Output the [x, y] coordinate of the center of the cell containing the given text.  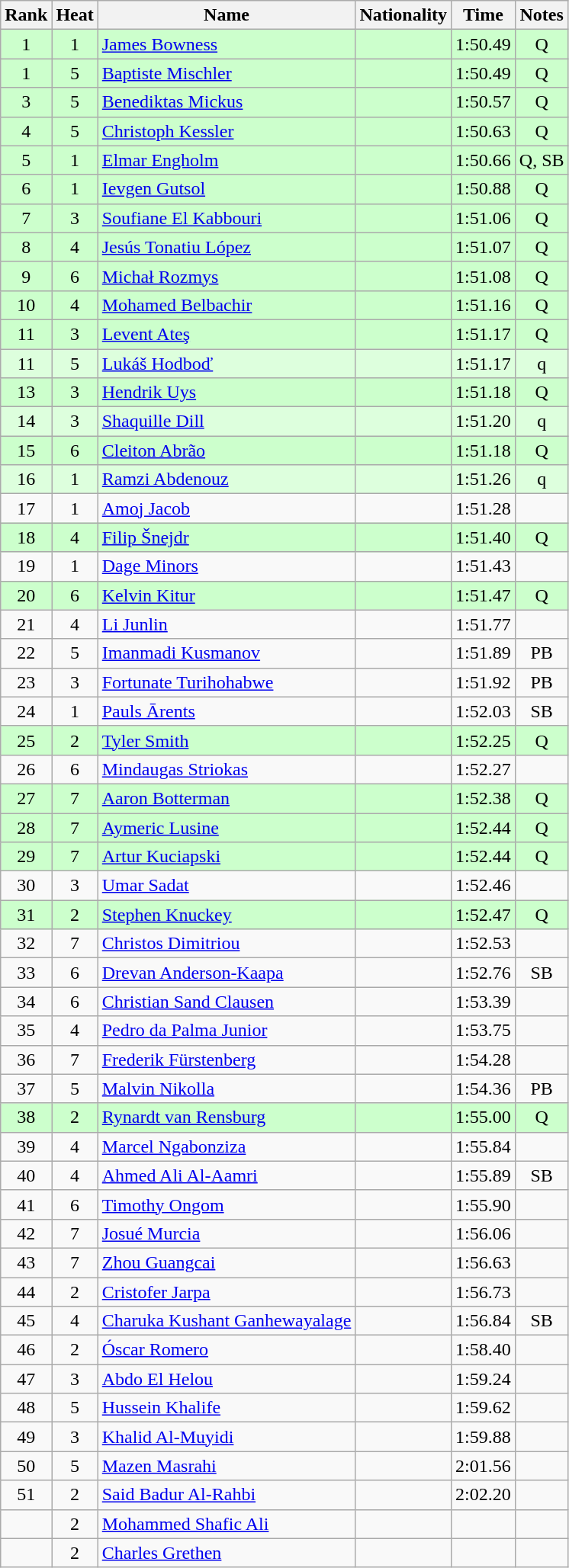
1:54.36 [484, 1089]
1:50.88 [484, 189]
Frederik Fürstenberg [227, 1060]
1:55.90 [484, 1204]
32 [26, 944]
Mazen Masrahi [227, 1466]
Christian Sand Clausen [227, 1002]
Mohamed Belbachir [227, 305]
43 [26, 1262]
Rynardt van Rensburg [227, 1117]
1:50.57 [484, 102]
Stephen Knuckey [227, 915]
Charuka Kushant Ganhewayalage [227, 1321]
2:01.56 [484, 1466]
19 [26, 566]
1:58.40 [484, 1350]
1:51.20 [484, 422]
42 [26, 1233]
Tyler Smith [227, 740]
1:55.84 [484, 1146]
1:50.63 [484, 131]
33 [26, 973]
51 [26, 1495]
50 [26, 1466]
Mindaugas Striokas [227, 769]
1:56.63 [484, 1262]
Ahmed Ali Al-Aamri [227, 1175]
1:59.62 [484, 1408]
1:51.77 [484, 624]
41 [26, 1204]
14 [26, 422]
17 [26, 508]
Fortunate Turihohabwe [227, 682]
1:50.66 [484, 160]
45 [26, 1321]
Shaquille Dill [227, 422]
Rank [26, 15]
1:54.28 [484, 1060]
1:52.03 [484, 711]
30 [26, 886]
37 [26, 1089]
1:55.00 [484, 1117]
34 [26, 1002]
39 [26, 1146]
Aymeric Lusine [227, 827]
25 [26, 740]
1:51.16 [484, 305]
Q, SB [542, 160]
1:52.47 [484, 915]
Name [227, 15]
1:52.46 [484, 886]
Lukáš Hodboď [227, 364]
Christoph Kessler [227, 131]
27 [26, 798]
Hendrik Uys [227, 393]
1:51.89 [484, 653]
Cristofer Jarpa [227, 1292]
31 [26, 915]
Ievgen Gutsol [227, 189]
Time [484, 15]
18 [26, 537]
Timothy Ongom [227, 1204]
1:51.08 [484, 276]
Abdo El Helou [227, 1379]
Nationality [403, 15]
Josué Murcia [227, 1233]
46 [26, 1350]
1:51.47 [484, 595]
38 [26, 1117]
48 [26, 1408]
James Bowness [227, 44]
9 [26, 276]
Said Badur Al-Rahbi [227, 1495]
Heat [75, 15]
35 [26, 1031]
Marcel Ngabonziza [227, 1146]
1:51.28 [484, 508]
Óscar Romero [227, 1350]
26 [26, 769]
13 [26, 393]
Ramzi Abdenouz [227, 479]
1:51.43 [484, 566]
1:51.26 [484, 479]
1:59.24 [484, 1379]
8 [26, 247]
1:52.53 [484, 944]
Pedro da Palma Junior [227, 1031]
22 [26, 653]
1:56.84 [484, 1321]
Umar Sadat [227, 886]
Mohammed Shafic Ali [227, 1524]
1:51.07 [484, 247]
Levent Ateş [227, 334]
44 [26, 1292]
1:51.06 [484, 218]
Imanmadi Kusmanov [227, 653]
Baptiste Mischler [227, 73]
1:51.92 [484, 682]
1:53.75 [484, 1031]
40 [26, 1175]
Charles Grethen [227, 1553]
Kelvin Kitur [227, 595]
1:52.76 [484, 973]
15 [26, 451]
Cleiton Abrão [227, 451]
16 [26, 479]
29 [26, 857]
Christos Dimitriou [227, 944]
Malvin Nikolla [227, 1089]
1:52.25 [484, 740]
1:51.40 [484, 537]
1:59.88 [484, 1437]
1:53.39 [484, 1002]
Artur Kuciapski [227, 857]
21 [26, 624]
10 [26, 305]
Hussein Khalife [227, 1408]
20 [26, 595]
Aaron Botterman [227, 798]
2:02.20 [484, 1495]
Dage Minors [227, 566]
1:52.27 [484, 769]
Benediktas Mickus [227, 102]
Michał Rozmys [227, 276]
49 [26, 1437]
Elmar Engholm [227, 160]
36 [26, 1060]
Filip Šnejdr [227, 537]
23 [26, 682]
Notes [542, 15]
Zhou Guangcai [227, 1262]
Jesús Tonatiu López [227, 247]
47 [26, 1379]
24 [26, 711]
28 [26, 827]
Drevan Anderson-Kaapa [227, 973]
1:55.89 [484, 1175]
Pauls Ārents [227, 711]
Li Junlin [227, 624]
Khalid Al-Muyidi [227, 1437]
1:52.38 [484, 798]
Amoj Jacob [227, 508]
Soufiane El Kabbouri [227, 218]
1:56.73 [484, 1292]
1:56.06 [484, 1233]
